For the text-containing cell, return its midpoint in (x, y) coordinate format. 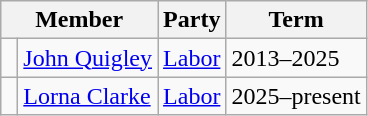
Lorna Clarke (88, 96)
2025–present (296, 96)
2013–2025 (296, 58)
Member (80, 20)
Term (296, 20)
John Quigley (88, 58)
Party (192, 20)
